Detect which cell encompasses the target text, then output its (x, y) center coordinate. 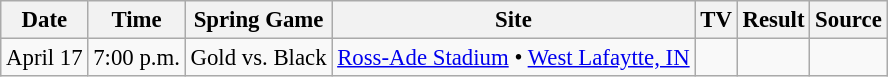
Source (848, 20)
7:00 p.m. (136, 58)
Result (774, 20)
TV (716, 20)
Date (44, 20)
Gold vs. Black (258, 58)
Ross-Ade Stadium • West Lafaytte, IN (514, 58)
Spring Game (258, 20)
Time (136, 20)
Site (514, 20)
April 17 (44, 58)
